Capture the cell that displays the provided text and extract its (x, y) central coordinate. 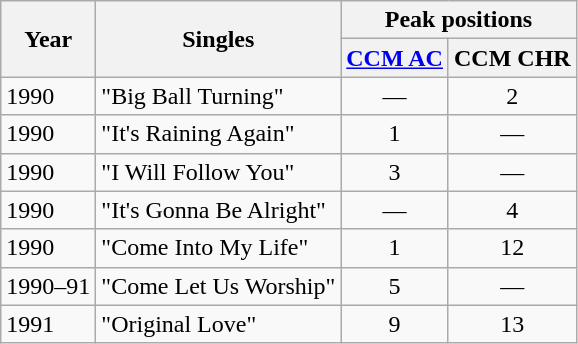
"Big Ball Turning" (218, 96)
"It's Gonna Be Alright" (218, 210)
"I Will Follow You" (218, 172)
CCM AC (395, 58)
3 (395, 172)
1990–91 (48, 286)
"Come Into My Life" (218, 248)
Peak positions (458, 20)
2 (512, 96)
12 (512, 248)
Singles (218, 39)
5 (395, 286)
"It's Raining Again" (218, 134)
"Come Let Us Worship" (218, 286)
4 (512, 210)
"Original Love" (218, 324)
Year (48, 39)
9 (395, 324)
1991 (48, 324)
CCM CHR (512, 58)
13 (512, 324)
